Extract the (X, Y) coordinate from the center of the cell holding the provided text.  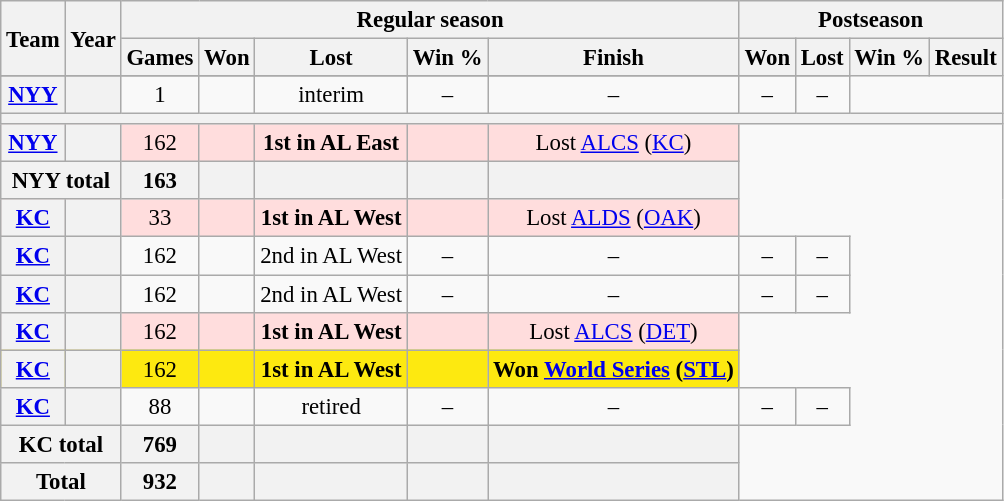
interim (331, 95)
Finish (614, 58)
932 (160, 482)
Lost ALCS (KC) (614, 143)
Total (61, 482)
1st in AL East (331, 143)
KC total (61, 444)
Games (160, 58)
769 (160, 444)
Postseason (870, 20)
88 (160, 406)
1 (160, 95)
163 (160, 181)
retired (331, 406)
Result (966, 58)
Year (93, 38)
33 (160, 219)
NYY total (61, 181)
Regular season (430, 20)
Won World Series (STL) (614, 369)
Lost ALDS (OAK) (614, 219)
Lost ALCS (DET) (614, 331)
Team (33, 38)
